Return the (X, Y) coordinate for the center point of the cell that contains the specified text.  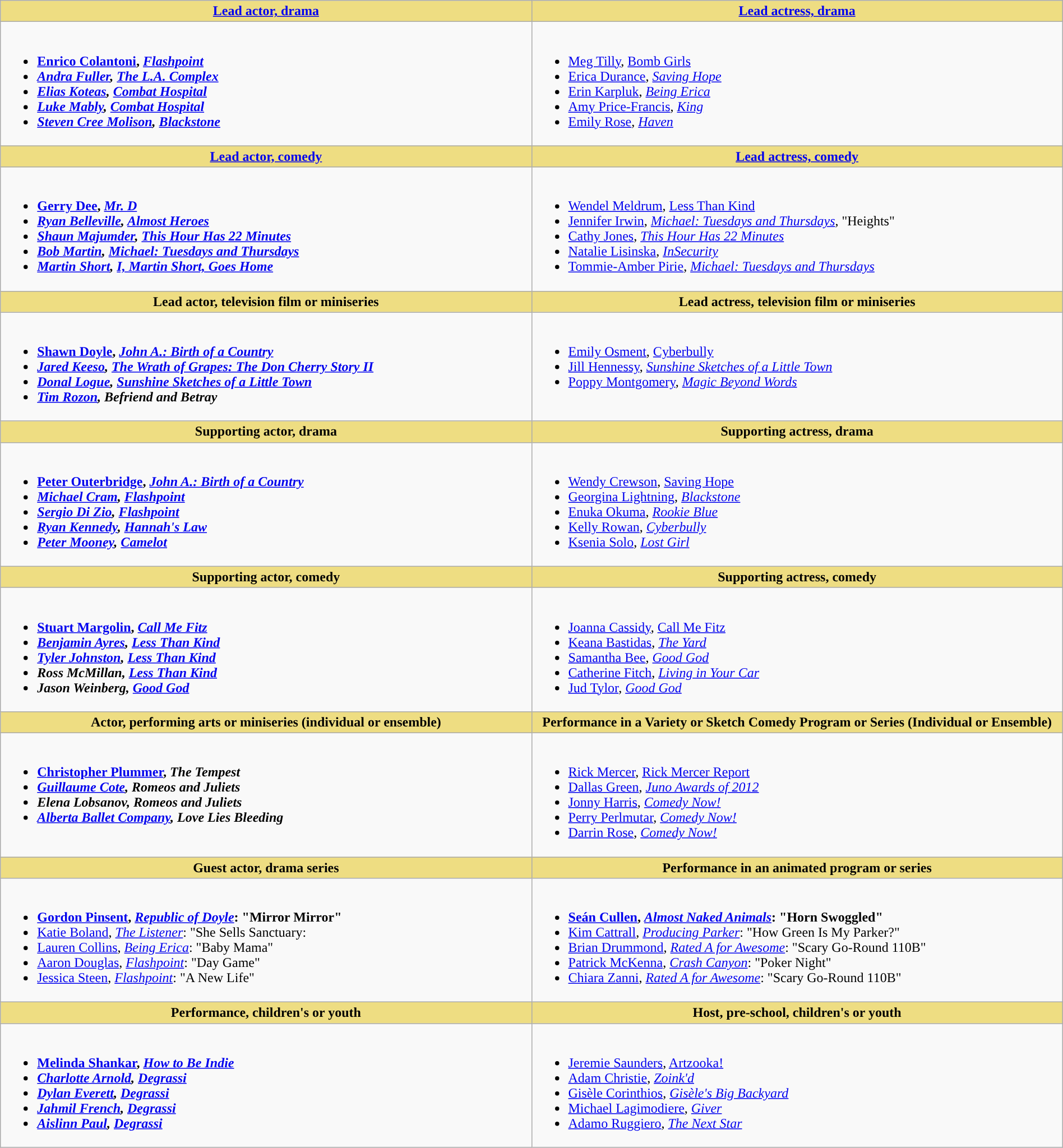
Supporting actress, comedy (797, 577)
Lead actress, television film or miniseries (797, 302)
Peter Outerbridge, John A.: Birth of a CountryMichael Cram, FlashpointSergio Di Zio, FlashpointRyan Kennedy, Hannah's LawPeter Mooney, Camelot (266, 504)
Lead actor, drama (266, 11)
Enrico Colantoni, FlashpointAndra Fuller, The L.A. ComplexElias Koteas, Combat HospitalLuke Mably, Combat HospitalSteven Cree Molison, Blackstone (266, 84)
Lead actor, television film or miniseries (266, 302)
Stuart Margolin, Call Me FitzBenjamin Ayres, Less Than KindTyler Johnston, Less Than KindRoss McMillan, Less Than KindJason Weinberg, Good God (266, 649)
Christopher Plummer, The TempestGuillaume Cote, Romeos and JulietsElena Lobsanov, Romeos and JulietsAlberta Ballet Company, Love Lies Bleeding (266, 795)
Performance in a Variety or Sketch Comedy Program or Series (Individual or Ensemble) (797, 722)
Lead actress, comedy (797, 156)
Jeremie Saunders, Artzooka!Adam Christie, Zoink'dGisèle Corinthios, Gisèle's Big BackyardMichael Lagimodiere, GiverAdamo Ruggiero, The Next Star (797, 1085)
Supporting actor, drama (266, 432)
Guest actor, drama series (266, 867)
Supporting actress, drama (797, 432)
Supporting actor, comedy (266, 577)
Performance, children's or youth (266, 1013)
Emily Osment, CyberbullyJill Hennessy, Sunshine Sketches of a Little TownPoppy Montgomery, Magic Beyond Words (797, 367)
Joanna Cassidy, Call Me FitzKeana Bastidas, The YardSamantha Bee, Good GodCatherine Fitch, Living in Your CarJud Tylor, Good God (797, 649)
Meg Tilly, Bomb GirlsErica Durance, Saving HopeErin Karpluk, Being EricaAmy Price-Francis, KingEmily Rose, Haven (797, 84)
Lead actor, comedy (266, 156)
Melinda Shankar, How to Be IndieCharlotte Arnold, DegrassiDylan Everett, DegrassiJahmil French, DegrassiAislinn Paul, Degrassi (266, 1085)
Lead actress, drama (797, 11)
Performance in an animated program or series (797, 867)
Actor, performing arts or miniseries (individual or ensemble) (266, 722)
Rick Mercer, Rick Mercer ReportDallas Green, Juno Awards of 2012Jonny Harris, Comedy Now!Perry Perlmutar, Comedy Now!Darrin Rose, Comedy Now! (797, 795)
Wendy Crewson, Saving HopeGeorgina Lightning, BlackstoneEnuka Okuma, Rookie BlueKelly Rowan, CyberbullyKsenia Solo, Lost Girl (797, 504)
Host, pre-school, children's or youth (797, 1013)
